Provide the [X, Y] coordinate of the cell's center where the given text is located.  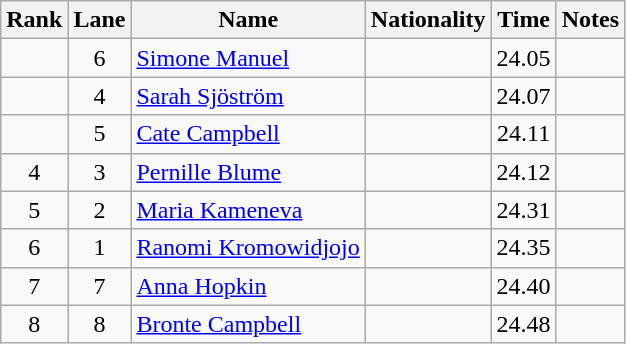
3 [100, 172]
Name [248, 20]
24.40 [524, 286]
Bronte Campbell [248, 324]
Ranomi Kromowidjojo [248, 248]
24.48 [524, 324]
Notes [590, 20]
Nationality [428, 20]
24.11 [524, 134]
2 [100, 210]
Sarah Sjöström [248, 96]
24.07 [524, 96]
24.35 [524, 248]
Simone Manuel [248, 58]
Maria Kameneva [248, 210]
Pernille Blume [248, 172]
24.12 [524, 172]
Time [524, 20]
24.31 [524, 210]
Lane [100, 20]
1 [100, 248]
Anna Hopkin [248, 286]
24.05 [524, 58]
Rank [34, 20]
Cate Campbell [248, 134]
